Determine the [X, Y] coordinate at the center of the cell enclosing the given text.  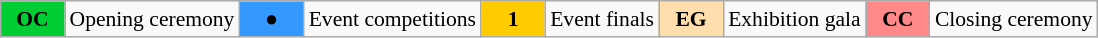
Event competitions [392, 19]
EG [691, 19]
Opening ceremony [152, 19]
Event finals [602, 19]
Exhibition gala [794, 19]
Closing ceremony [1014, 19]
1 [513, 19]
OC [32, 19]
● [271, 19]
CC [898, 19]
